Detect which cell encompasses the target text, then output its (X, Y) center coordinate. 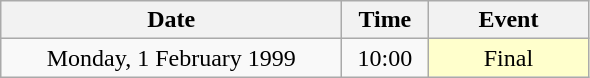
Time (385, 20)
Monday, 1 February 1999 (172, 58)
10:00 (385, 58)
Date (172, 20)
Final (508, 58)
Event (508, 20)
